Scan for the cell matching the given text and deliver its (x, y) coordinate at center. 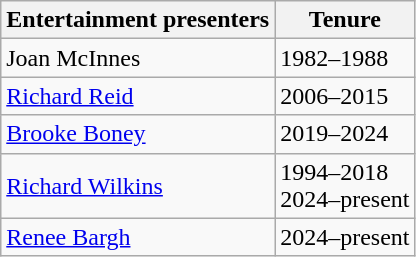
Entertainment presenters (138, 20)
Richard Reid (138, 96)
Richard Wilkins (138, 186)
1994–20182024–present (345, 186)
2019–2024 (345, 134)
2024–present (345, 237)
Brooke Boney (138, 134)
1982–1988 (345, 58)
2006–2015 (345, 96)
Tenure (345, 20)
Joan McInnes (138, 58)
Renee Bargh (138, 237)
